Determine the (X, Y) coordinate at the center of the cell enclosing the given text.  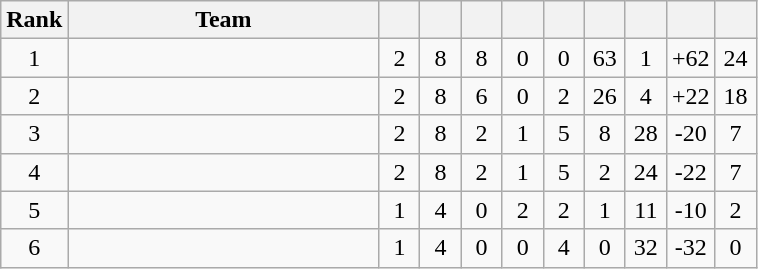
-20 (690, 134)
18 (736, 96)
26 (604, 96)
+22 (690, 96)
-10 (690, 210)
63 (604, 58)
Team (224, 20)
Rank (34, 20)
3 (34, 134)
+62 (690, 58)
-22 (690, 172)
28 (646, 134)
-32 (690, 248)
11 (646, 210)
32 (646, 248)
